Locate the cell with the specified text and output its [X, Y] center coordinate. 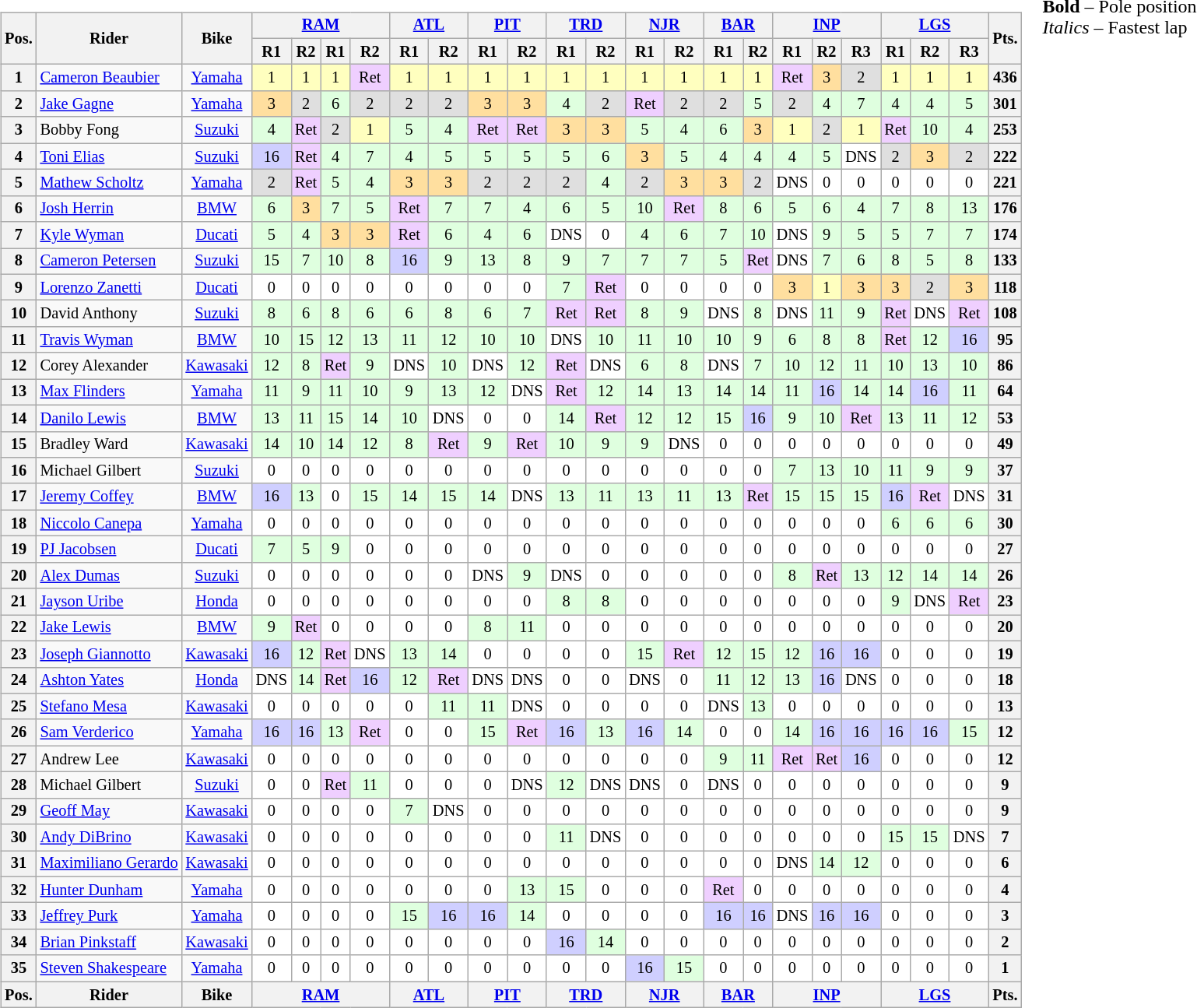
Geoff May [109, 811]
436 [1005, 78]
22 [19, 628]
28 [19, 785]
Joseph Giannotto [109, 654]
17 [19, 497]
253 [1005, 130]
Sam Verderico [109, 732]
86 [1005, 366]
222 [1005, 156]
Jayson Uribe [109, 602]
Kyle Wyman [109, 235]
Stefano Mesa [109, 707]
Cameron Beaubier [109, 78]
Jake Lewis [109, 628]
Ashton Yates [109, 680]
49 [1005, 444]
Bobby Fong [109, 130]
David Anthony [109, 314]
Alex Dumas [109, 575]
95 [1005, 340]
Danilo Lewis [109, 418]
Mathew Scholtz [109, 183]
Corey Alexander [109, 366]
53 [1005, 418]
25 [19, 707]
Josh Herrin [109, 209]
24 [19, 680]
37 [1005, 471]
221 [1005, 183]
Andy DiBrino [109, 838]
176 [1005, 209]
108 [1005, 314]
Travis Wyman [109, 340]
PJ Jacobsen [109, 550]
Lorenzo Zanetti [109, 287]
Maximiliano Gerardo [109, 864]
21 [19, 602]
33 [19, 916]
Max Flinders [109, 392]
Toni Elias [109, 156]
Jake Gagne [109, 104]
Hunter Dunham [109, 890]
Bradley Ward [109, 444]
Niccolo Canepa [109, 523]
Brian Pinkstaff [109, 943]
Cameron Petersen [109, 262]
Steven Shakespeare [109, 968]
Andrew Lee [109, 759]
35 [19, 968]
174 [1005, 235]
301 [1005, 104]
Jeffrey Purk [109, 916]
32 [19, 890]
64 [1005, 392]
29 [19, 811]
Jeremy Coffey [109, 497]
118 [1005, 287]
34 [19, 943]
133 [1005, 262]
